Locate the cell with the specified text and output its [x, y] center coordinate. 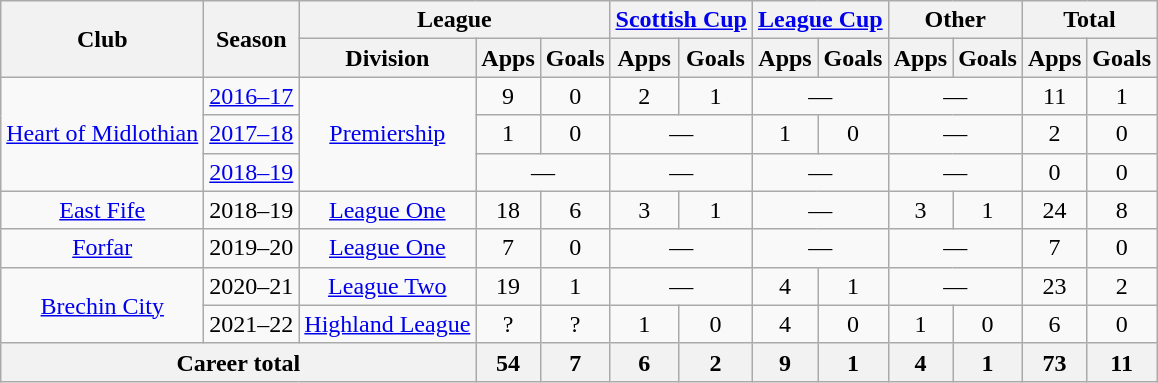
8 [1122, 210]
Highland League [388, 324]
23 [1054, 286]
Scottish Cup [681, 20]
Career total [238, 362]
Other [955, 20]
Total [1089, 20]
73 [1054, 362]
2021–22 [252, 324]
2017–18 [252, 134]
19 [508, 286]
League [454, 20]
Forfar [102, 248]
24 [1054, 210]
Heart of Midlothian [102, 134]
East Fife [102, 210]
2019–20 [252, 248]
League Cup [820, 20]
2016–17 [252, 96]
2020–21 [252, 286]
18 [508, 210]
Season [252, 39]
Brechin City [102, 305]
Premiership [388, 134]
Division [388, 58]
Club [102, 39]
League Two [388, 286]
54 [508, 362]
